From the cell containing the given text, extract its center point as [X, Y] coordinate. 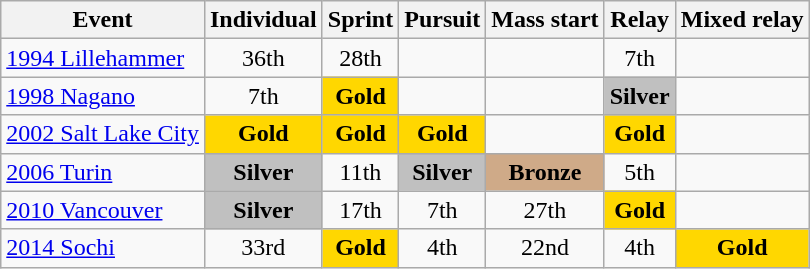
Pursuit [442, 20]
Mixed relay [742, 20]
27th [545, 210]
2006 Turin [103, 172]
Event [103, 20]
Relay [640, 20]
Bronze [545, 172]
22nd [545, 248]
Sprint [360, 20]
1994 Lillehammer [103, 58]
17th [360, 210]
Individual [263, 20]
36th [263, 58]
11th [360, 172]
2010 Vancouver [103, 210]
5th [640, 172]
Mass start [545, 20]
1998 Nagano [103, 96]
33rd [263, 248]
2002 Salt Lake City [103, 134]
28th [360, 58]
2014 Sochi [103, 248]
